From the cell containing the given text, extract its center point as (x, y) coordinate. 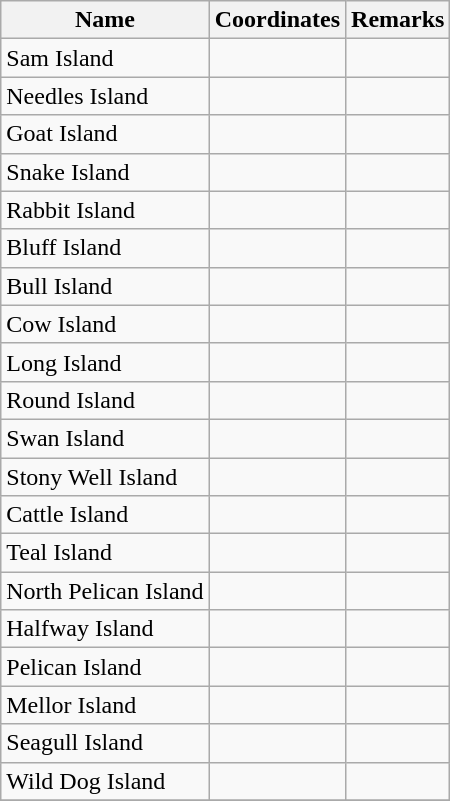
Pelican Island (105, 667)
Halfway Island (105, 629)
Mellor Island (105, 705)
Snake Island (105, 172)
Teal Island (105, 553)
Cattle Island (105, 515)
Goat Island (105, 134)
Stony Well Island (105, 477)
Needles Island (105, 96)
Long Island (105, 362)
Bluff Island (105, 248)
Cow Island (105, 324)
Rabbit Island (105, 210)
Seagull Island (105, 743)
Sam Island (105, 58)
Round Island (105, 400)
North Pelican Island (105, 591)
Name (105, 20)
Bull Island (105, 286)
Remarks (398, 20)
Swan Island (105, 438)
Coordinates (277, 20)
Wild Dog Island (105, 781)
